Detect which cell encompasses the target text, then output its [X, Y] center coordinate. 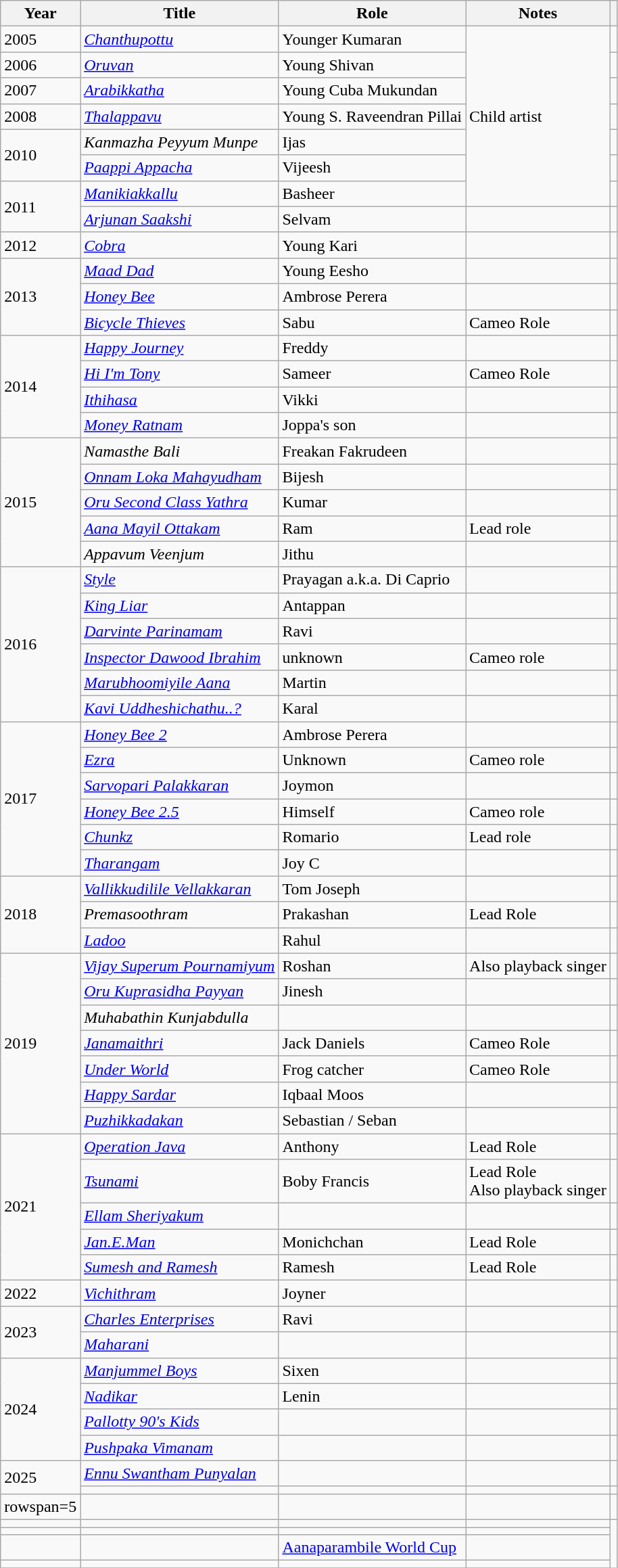
Young Eesho [372, 271]
Manikiakkallu [180, 193]
Young S. Raveendran Pillai [372, 116]
2015 [41, 503]
Sabu [372, 323]
Arabikkatha [180, 91]
Aanaparambile World Cup [372, 1548]
Sixen [372, 1370]
Iqbaal Moos [372, 1094]
Young Cuba Mukundan [372, 91]
Sameer [372, 374]
2024 [41, 1409]
2018 [41, 915]
Under World [180, 1069]
Kavi Uddheshichathu..? [180, 708]
Joymon [372, 786]
Vichithram [180, 1293]
Unknown [372, 760]
2010 [41, 155]
Joyner [372, 1293]
Child artist [538, 116]
King Liar [180, 605]
unknown [372, 657]
2014 [41, 387]
Monichchan [372, 1242]
Ithihasa [180, 400]
Bijesh [372, 477]
Tsunami [180, 1181]
Cobra [180, 245]
Honey Bee [180, 296]
Sumesh and Ramesh [180, 1268]
Charles Enterprises [180, 1319]
Happy Sardar [180, 1094]
Manjummel Boys [180, 1370]
Vijay Superum Pournamiyum [180, 966]
Ellam Sheriyakum [180, 1216]
Selvam [372, 219]
2013 [41, 296]
Paappi Appacha [180, 168]
2017 [41, 798]
Honey Bee 2.5 [180, 812]
Sebastian / Seban [372, 1120]
2007 [41, 91]
2016 [41, 644]
Marubhoomiyile Aana [180, 683]
2025 [41, 1477]
Lenin [372, 1396]
Joppa's son [372, 425]
2006 [41, 65]
Ladoo [180, 940]
Happy Journey [180, 348]
Pallotty 90's Kids [180, 1422]
Freddy [372, 348]
Vijeesh [372, 168]
Younger Kumaran [372, 39]
Aana Mayil Ottakam [180, 528]
Joy C [372, 863]
Janamaithri [180, 1043]
Role [372, 14]
Operation Java [180, 1147]
Style [180, 580]
Tom Joseph [372, 889]
Ram [372, 528]
Himself [372, 812]
Prakashan [372, 915]
Boby Francis [372, 1181]
Title [180, 14]
2022 [41, 1293]
2019 [41, 1043]
Onnam Loka Mahayudham [180, 477]
Also playback singer [538, 966]
Tharangam [180, 863]
Thalappavu [180, 116]
Oruvan [180, 65]
2021 [41, 1207]
Chanthupottu [180, 39]
Freakan Fakrudeen [372, 451]
Muhabathin Kunjabdulla [180, 1017]
Chunkz [180, 837]
Hi I'm Tony [180, 374]
Ramesh [372, 1268]
Anthony [372, 1147]
Frog catcher [372, 1069]
Antappan [372, 605]
Darvinte Parinamam [180, 631]
Romario [372, 837]
Vallikkudilile Vellakkaran [180, 889]
Pushpaka Vimanam [180, 1448]
rowspan=5 [41, 1506]
Young Kari [372, 245]
2005 [41, 39]
Ezra [180, 760]
Appavum Veenjum [180, 554]
Oru Kuprasidha Payyan [180, 992]
Young Shivan [372, 65]
Lead RoleAlso playback singer [538, 1181]
Rahul [372, 940]
Premasoothram [180, 915]
Jack Daniels [372, 1043]
Basheer [372, 193]
Arjunan Saakshi [180, 219]
Jithu [372, 554]
2012 [41, 245]
2011 [41, 206]
2023 [41, 1332]
Maad Dad [180, 271]
Ijas [372, 142]
Ennu Swantham Punyalan [180, 1473]
Martin [372, 683]
Nadikar [180, 1396]
Notes [538, 14]
Jinesh [372, 992]
Sarvopari Palakkaran [180, 786]
Namasthe Bali [180, 451]
Bicycle Thieves [180, 323]
Inspector Dawood Ibrahim [180, 657]
Year [41, 14]
Maharani [180, 1345]
Prayagan a.k.a. Di Caprio [372, 580]
Roshan [372, 966]
Honey Bee 2 [180, 734]
Puzhikkadakan [180, 1120]
Money Ratnam [180, 425]
Kanmazha Peyyum Munpe [180, 142]
Karal [372, 708]
Oru Second Class Yathra [180, 503]
Jan.E.Man [180, 1242]
2008 [41, 116]
Vikki [372, 400]
Kumar [372, 503]
